Extract the (x, y) coordinate from the center of the cell holding the provided text.  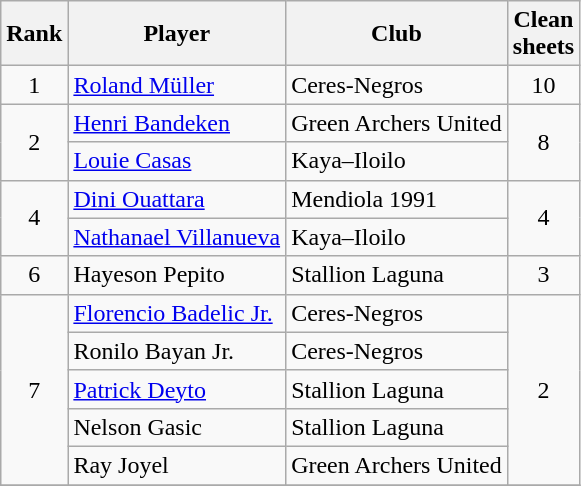
Player (177, 34)
Patrick Deyto (177, 389)
6 (34, 275)
Club (397, 34)
Roland Müller (177, 85)
8 (543, 142)
3 (543, 275)
Nelson Gasic (177, 427)
Cleansheets (543, 34)
Rank (34, 34)
Ray Joyel (177, 465)
10 (543, 85)
Mendiola 1991 (397, 199)
7 (34, 389)
1 (34, 85)
Louie Casas (177, 161)
Henri Bandeken (177, 123)
Nathanael Villanueva (177, 237)
Florencio Badelic Jr. (177, 313)
Hayeson Pepito (177, 275)
Dini Ouattara (177, 199)
Ronilo Bayan Jr. (177, 351)
